Pinpoint the cell where the given text exists, returning its [x, y] midpoint coordinate. 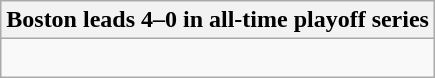
Boston leads 4–0 in all-time playoff series [218, 20]
